Extract the [x, y] coordinate from the center of the cell holding the provided text.  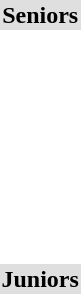
Juniors [40, 279]
Seniors [40, 15]
